From the cell containing the given text, extract its center point as [x, y] coordinate. 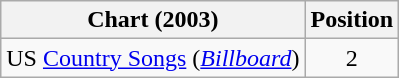
Chart (2003) [153, 20]
2 [352, 58]
Position [352, 20]
US Country Songs (Billboard) [153, 58]
